Output the (x, y) coordinate of the center of the cell containing the given text.  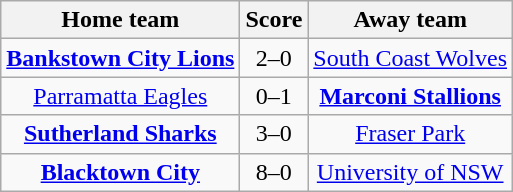
Blacktown City (120, 172)
University of NSW (410, 172)
Marconi Stallions (410, 96)
Score (274, 20)
8–0 (274, 172)
3–0 (274, 134)
South Coast Wolves (410, 58)
Home team (120, 20)
2–0 (274, 58)
Away team (410, 20)
Fraser Park (410, 134)
Sutherland Sharks (120, 134)
0–1 (274, 96)
Parramatta Eagles (120, 96)
Bankstown City Lions (120, 58)
